Determine the (x, y) coordinate at the center of the cell enclosing the given text.  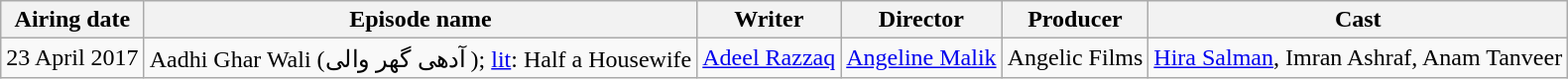
23 April 2017 (72, 58)
Angelic Films (1075, 58)
Aadhi Ghar Wali (آدھی گھر والی ); lit: Half a Housewife (421, 58)
Producer (1075, 20)
Writer (770, 20)
Airing date (72, 20)
Adeel Razzaq (770, 58)
Director (921, 20)
Hira Salman, Imran Ashraf, Anam Tanveer (1359, 58)
Angeline Malik (921, 58)
Episode name (421, 20)
Cast (1359, 20)
